Find where the given text appears and provide that cell's center as [x, y] coordinate. 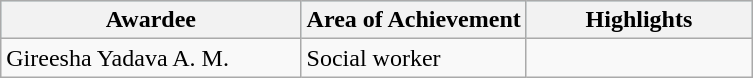
Social worker [414, 58]
Gireesha Yadava A. M. [151, 58]
Awardee [151, 20]
Area of Achievement [414, 20]
Highlights [638, 20]
